Search for the cell housing the specified text and yield its [X, Y] center coordinate. 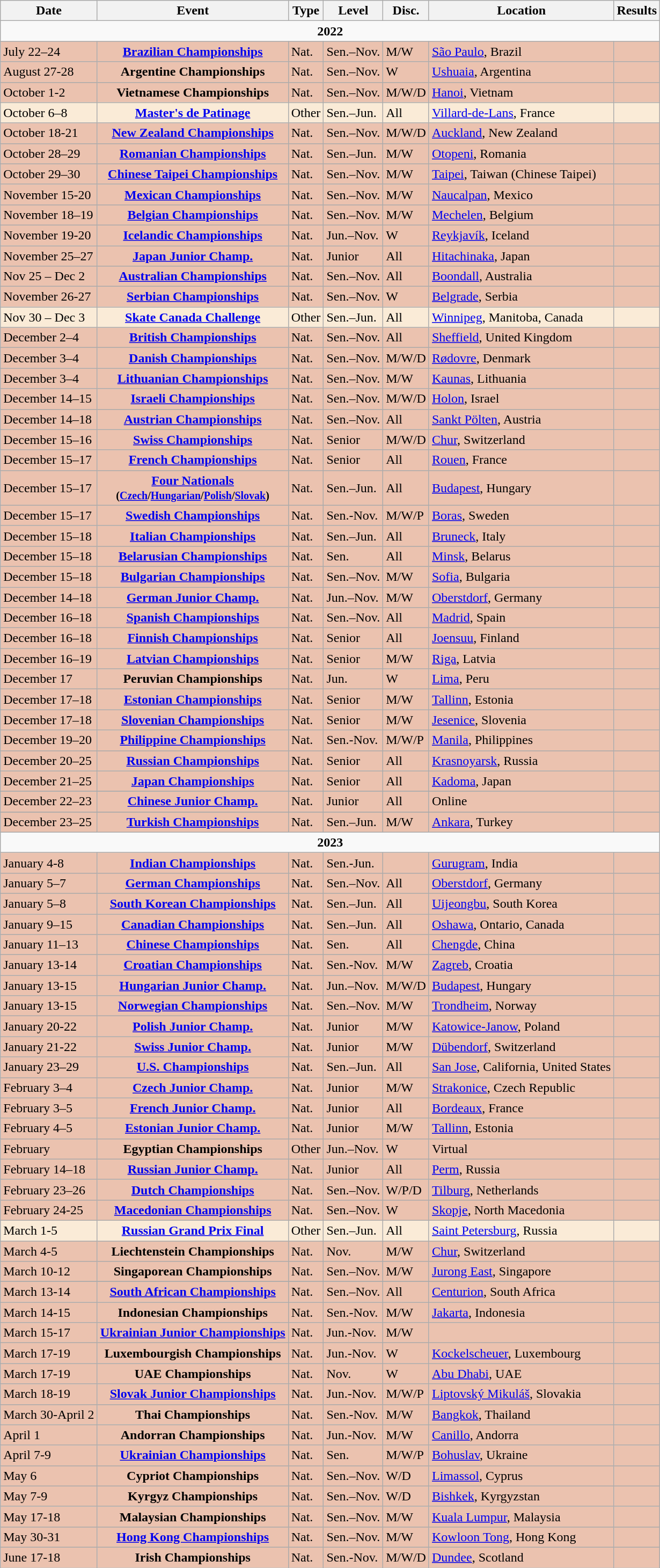
Italian Championships [193, 536]
Date [49, 11]
Dübendorf, Switzerland [521, 1047]
December 20–25 [49, 761]
Belgian Championships [193, 215]
December 2–4 [49, 338]
Kyrgyz Championships [193, 1496]
Swiss Championships [193, 440]
French Championships [193, 460]
San Jose, California, United States [521, 1067]
Hitachinaka, Japan [521, 256]
Kadoma, Japan [521, 781]
Bohuslav, Ukraine [521, 1455]
Level [353, 11]
Croatian Championships [193, 965]
Dutch Championships [193, 1190]
March 15-17 [49, 1333]
Gurugram, India [521, 863]
Irish Championships [193, 1557]
February 4–5 [49, 1128]
Russian Grand Prix Final [193, 1230]
June 17-18 [49, 1557]
November 25–27 [49, 256]
January 4-8 [49, 863]
Ukrainian Junior Championships [193, 1333]
Indian Championships [193, 863]
Online [521, 801]
Naucalpan, Mexico [521, 194]
Belgrade, Serbia [521, 297]
March 18-19 [49, 1394]
December 22–23 [49, 801]
Estonian Junior Champ. [193, 1128]
Bordeaux, France [521, 1108]
Madrid, Spain [521, 618]
Malaysian Championships [193, 1516]
May 6 [49, 1476]
Russian Junior Champ. [193, 1169]
Perm, Russia [521, 1169]
Spanish Championships [193, 618]
March 13-14 [49, 1292]
Brazilian Championships [193, 52]
Ankara, Turkey [521, 822]
Centurion, South Africa [521, 1292]
March 1-5 [49, 1230]
Lithuanian Championships [193, 378]
Nov 30 – Dec 3 [49, 317]
Jakarta, Indonesia [521, 1312]
2023 [331, 842]
February 23–26 [49, 1190]
Singaporean Championships [193, 1272]
Disc. [406, 11]
South African Championships [193, 1292]
December 23–25 [49, 822]
Skate Canada Challenge [193, 317]
January 23–29 [49, 1067]
November 26-27 [49, 297]
Andorran Championships [193, 1435]
French Junior Champ. [193, 1108]
February [49, 1149]
October 28–29 [49, 154]
Kockelscheuer, Luxembourg [521, 1353]
Kaunas, Lithuania [521, 378]
March 14-15 [49, 1312]
November 15-20 [49, 194]
UAE Championships [193, 1374]
February 3–4 [49, 1088]
Riga, Latvia [521, 659]
February 24-25 [49, 1210]
Joensuu, Finland [521, 638]
October 6–8 [49, 113]
Japan Junior Champ. [193, 256]
Luxembourgish Championships [193, 1353]
January 21-22 [49, 1047]
November 18–19 [49, 215]
Holon, Israel [521, 399]
February 3–5 [49, 1108]
Bruneck, Italy [521, 536]
Ushuaia, Argentina [521, 72]
Estonian Championships [193, 699]
Bangkok, Thailand [521, 1414]
Japan Championships [193, 781]
Sheffield, United Kingdom [521, 338]
Auckland, New Zealand [521, 133]
December 19–20 [49, 740]
March 4-5 [49, 1251]
Argentine Championships [193, 72]
May 30-31 [49, 1537]
Serbian Championships [193, 297]
Abu Dhabi, UAE [521, 1374]
Australian Championships [193, 276]
Four Nationals (Czech/Hungarian/Polish/Slovak) [193, 487]
February 14–18 [49, 1169]
Vietnamese Championships [193, 92]
Oshawa, Ontario, Canada [521, 924]
Limassol, Cyprus [521, 1476]
Jurong East, Singapore [521, 1272]
Chengde, China [521, 945]
Belarusian Championships [193, 556]
Slovak Junior Championships [193, 1394]
Indonesian Championships [193, 1312]
Villard-de-Lans, France [521, 113]
January 5–8 [49, 903]
October 18-21 [49, 133]
Kuala Lumpur, Malaysia [521, 1516]
Sofia, Bulgaria [521, 577]
Skopje, North Macedonia [521, 1210]
German Championships [193, 883]
Lima, Peru [521, 679]
January 11–13 [49, 945]
Hungarian Junior Champ. [193, 986]
March 30-April 2 [49, 1414]
Egyptian Championships [193, 1149]
São Paulo, Brazil [521, 52]
Icelandic Championships [193, 235]
Katowice-Janow, Poland [521, 1026]
Macedonian Championships [193, 1210]
Boondall, Australia [521, 276]
January 9–15 [49, 924]
Bishkek, Kyrgyzstan [521, 1496]
Nov 25 – Dec 2 [49, 276]
Type [306, 11]
German Junior Champ. [193, 597]
January 13-14 [49, 965]
Rødovre, Denmark [521, 358]
Danish Championships [193, 358]
Israeli Championships [193, 399]
Boras, Sweden [521, 515]
Sankt Pölten, Austria [521, 419]
2022 [331, 31]
Strakonice, Czech Republic [521, 1088]
Finnish Championships [193, 638]
Polish Junior Champ. [193, 1026]
Latvian Championships [193, 659]
Philippine Championships [193, 740]
January 20-22 [49, 1026]
Uijeongbu, South Korea [521, 903]
U.S. Championships [193, 1067]
Trondheim, Norway [521, 1006]
Mechelen, Belgium [521, 215]
New Zealand Championships [193, 133]
Dundee, Scotland [521, 1557]
Location [521, 11]
British Championships [193, 338]
Master's de Patinage [193, 113]
W/P/D [406, 1190]
December 17 [49, 679]
Canillo, Andorra [521, 1435]
Ukrainian Championships [193, 1455]
Jesenice, Slovenia [521, 720]
Sen.-Jun. [353, 863]
Winnipeg, Manitoba, Canada [521, 317]
Liechtenstein Championships [193, 1251]
May 7-9 [49, 1496]
December 21–25 [49, 781]
Chinese Taipei Championships [193, 174]
Thai Championships [193, 1414]
October 29–30 [49, 174]
August 27-28 [49, 72]
Russian Championships [193, 761]
December 15–16 [49, 440]
Hanoi, Vietnam [521, 92]
March 10-12 [49, 1272]
Romanian Championships [193, 154]
April 1 [49, 1435]
Swedish Championships [193, 515]
December 16–19 [49, 659]
Event [193, 11]
November 19-20 [49, 235]
July 22–24 [49, 52]
Austrian Championships [193, 419]
Canadian Championships [193, 924]
Minsk, Belarus [521, 556]
Saint Petersburg, Russia [521, 1230]
Cypriot Championships [193, 1476]
Otopeni, Romania [521, 154]
Peruvian Championships [193, 679]
Slovenian Championships [193, 720]
Jun. [353, 679]
April 7-9 [49, 1455]
Turkish Championships [193, 822]
Results [637, 11]
Czech Junior Champ. [193, 1088]
Manila, Philippines [521, 740]
Chinese Championships [193, 945]
October 1-2 [49, 92]
Kowloon Tong, Hong Kong [521, 1537]
Liptovský Mikuláš, Slovakia [521, 1394]
December 14–15 [49, 399]
Chinese Junior Champ. [193, 801]
Reykjavík, Iceland [521, 235]
Mexican Championships [193, 194]
Zagreb, Croatia [521, 965]
Tilburg, Netherlands [521, 1190]
May 17-18 [49, 1516]
South Korean Championships [193, 903]
Virtual [521, 1149]
Bulgarian Championships [193, 577]
Krasnoyarsk, Russia [521, 761]
Hong Kong Championships [193, 1537]
Taipei, Taiwan (Chinese Taipei) [521, 174]
Rouen, France [521, 460]
January 5–7 [49, 883]
Swiss Junior Champ. [193, 1047]
Norwegian Championships [193, 1006]
